Return [X, Y] of the center of cell containing provided text 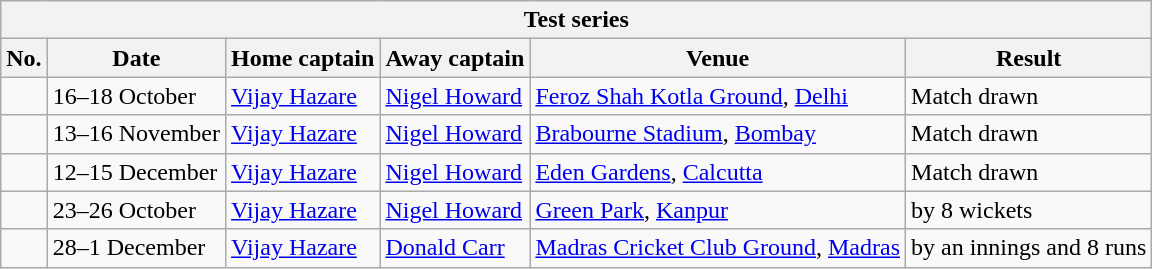
Test series [576, 20]
23–26 October [136, 210]
Brabourne Stadium, Bombay [718, 134]
Green Park, Kanpur [718, 210]
Madras Cricket Club Ground, Madras [718, 248]
Feroz Shah Kotla Ground, Delhi [718, 96]
Home captain [303, 58]
by 8 wickets [1029, 210]
Away captain [455, 58]
Donald Carr [455, 248]
Venue [718, 58]
Date [136, 58]
13–16 November [136, 134]
by an innings and 8 runs [1029, 248]
12–15 December [136, 172]
Eden Gardens, Calcutta [718, 172]
Result [1029, 58]
16–18 October [136, 96]
No. [24, 58]
28–1 December [136, 248]
